Output the [X, Y] coordinate of the center of the cell containing the given text.  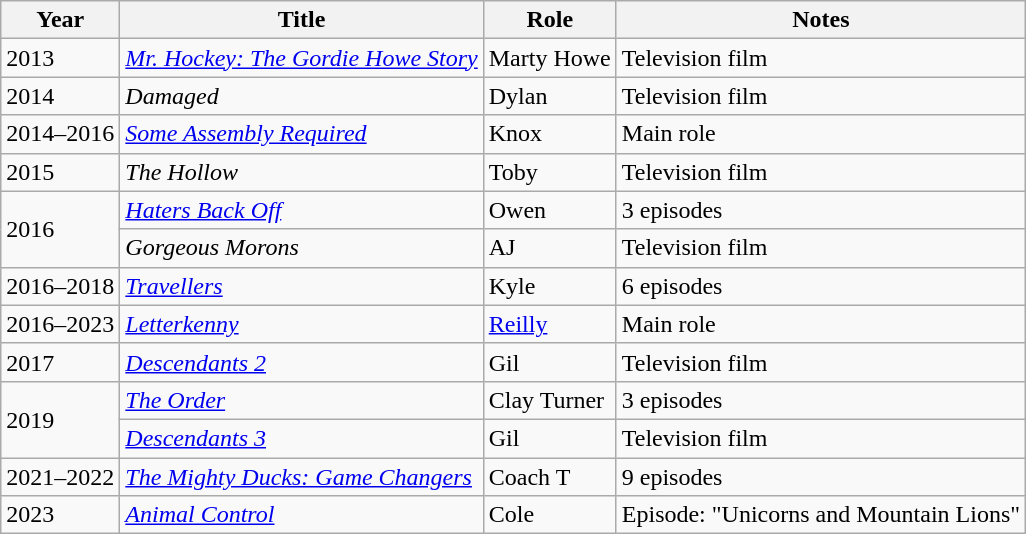
2014–2016 [60, 134]
9 episodes [820, 477]
2023 [60, 515]
2014 [60, 96]
Owen [550, 210]
2019 [60, 419]
Kyle [550, 286]
Animal Control [302, 515]
Descendants 2 [302, 362]
Descendants 3 [302, 438]
Coach T [550, 477]
2021–2022 [60, 477]
Cole [550, 515]
Episode: "Unicorns and Mountain Lions" [820, 515]
Knox [550, 134]
The Hollow [302, 172]
2016–2023 [60, 324]
The Order [302, 400]
2016–2018 [60, 286]
Title [302, 20]
AJ [550, 248]
2017 [60, 362]
Gorgeous Morons [302, 248]
Role [550, 20]
Toby [550, 172]
The Mighty Ducks: Game Changers [302, 477]
Mr. Hockey: The Gordie Howe Story [302, 58]
2015 [60, 172]
Damaged [302, 96]
Reilly [550, 324]
Notes [820, 20]
Some Assembly Required [302, 134]
Clay Turner [550, 400]
Marty Howe [550, 58]
Letterkenny [302, 324]
6 episodes [820, 286]
Year [60, 20]
2016 [60, 229]
Dylan [550, 96]
Haters Back Off [302, 210]
2013 [60, 58]
Travellers [302, 286]
